Detect which cell encompasses the target text, then output its (X, Y) center coordinate. 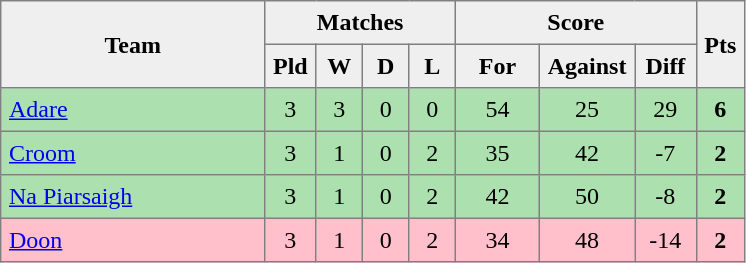
6 (720, 110)
34 (497, 240)
-7 (666, 153)
For (497, 66)
L (432, 66)
Team (133, 44)
D (385, 66)
Matches (360, 23)
48 (586, 240)
-14 (666, 240)
Diff (666, 66)
Against (586, 66)
Score (576, 23)
-8 (666, 197)
Pts (720, 44)
Adare (133, 110)
W (339, 66)
Na Piarsaigh (133, 197)
Doon (133, 240)
Pld (290, 66)
54 (497, 110)
Croom (133, 153)
29 (666, 110)
35 (497, 153)
50 (586, 197)
25 (586, 110)
